Return the [X, Y] coordinate for the center point of the cell that contains the specified text.  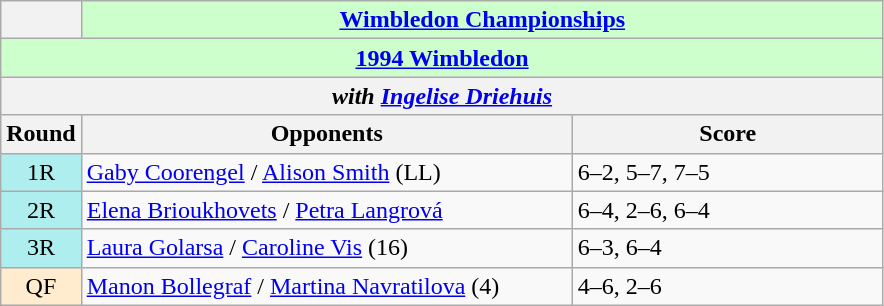
1994 Wimbledon [442, 58]
Elena Brioukhovets / Petra Langrová [326, 210]
6–2, 5–7, 7–5 [728, 172]
3R [41, 248]
QF [41, 286]
4–6, 2–6 [728, 286]
6–3, 6–4 [728, 248]
Gaby Coorengel / Alison Smith (LL) [326, 172]
1R [41, 172]
with Ingelise Driehuis [442, 96]
Wimbledon Championships [482, 20]
Round [41, 134]
2R [41, 210]
6–4, 2–6, 6–4 [728, 210]
Laura Golarsa / Caroline Vis (16) [326, 248]
Opponents [326, 134]
Manon Bollegraf / Martina Navratilova (4) [326, 286]
Score [728, 134]
